Detect which cell encompasses the target text, then output its [X, Y] center coordinate. 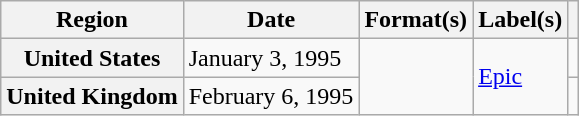
United States [92, 58]
Date [271, 20]
January 3, 1995 [271, 58]
Format(s) [416, 20]
February 6, 1995 [271, 96]
United Kingdom [92, 96]
Epic [520, 77]
Region [92, 20]
Label(s) [520, 20]
